Extract the (x, y) coordinate from the center of the cell holding the provided text.  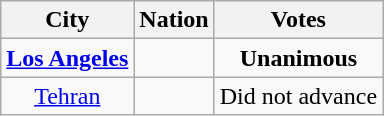
Unanimous (298, 58)
Tehran (68, 96)
Los Angeles (68, 58)
Nation (174, 20)
Votes (298, 20)
Did not advance (298, 96)
City (68, 20)
